Search for the cell housing the specified text and yield its [X, Y] center coordinate. 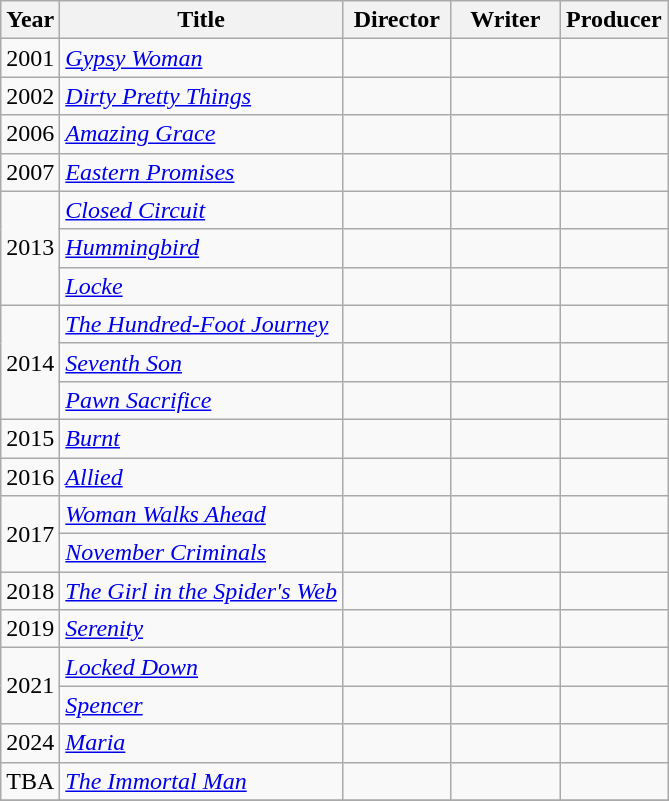
Director [396, 20]
Maria [202, 743]
2002 [30, 96]
Closed Circuit [202, 210]
The Immortal Man [202, 781]
Amazing Grace [202, 134]
Writer [506, 20]
Locked Down [202, 667]
Locke [202, 286]
2001 [30, 58]
Burnt [202, 438]
Pawn Sacrifice [202, 400]
Allied [202, 477]
2015 [30, 438]
Seventh Son [202, 362]
Hummingbird [202, 248]
Spencer [202, 705]
2019 [30, 629]
Woman Walks Ahead [202, 515]
2016 [30, 477]
2007 [30, 172]
TBA [30, 781]
Producer [614, 20]
2017 [30, 534]
2014 [30, 362]
The Hundred-Foot Journey [202, 324]
2013 [30, 248]
Eastern Promises [202, 172]
Title [202, 20]
Gypsy Woman [202, 58]
Year [30, 20]
Dirty Pretty Things [202, 96]
November Criminals [202, 553]
2024 [30, 743]
2018 [30, 591]
2006 [30, 134]
2021 [30, 686]
The Girl in the Spider's Web [202, 591]
Serenity [202, 629]
